Capture the cell that displays the provided text and extract its [X, Y] central coordinate. 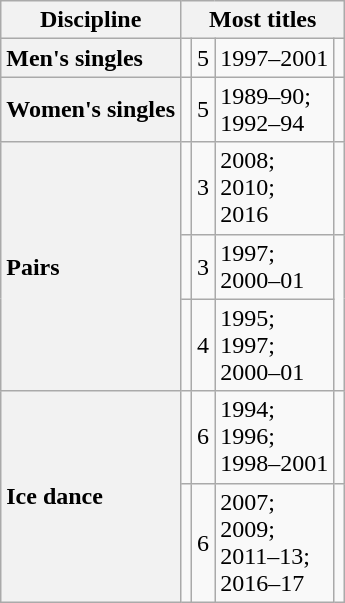
Most titles [263, 20]
1997;2000–01 [274, 266]
Men's singles [91, 58]
Pairs [91, 266]
2007;2009;2011–13;2016–17 [274, 542]
1989–90;1992–94 [274, 110]
1994;1996;1998–2001 [274, 437]
2008;2010;2016 [274, 188]
Discipline [91, 20]
1995;1997;2000–01 [274, 345]
4 [204, 345]
Ice dance [91, 496]
1997–2001 [274, 58]
Women's singles [91, 110]
